Extract the (x, y) coordinate from the center of the cell holding the provided text.  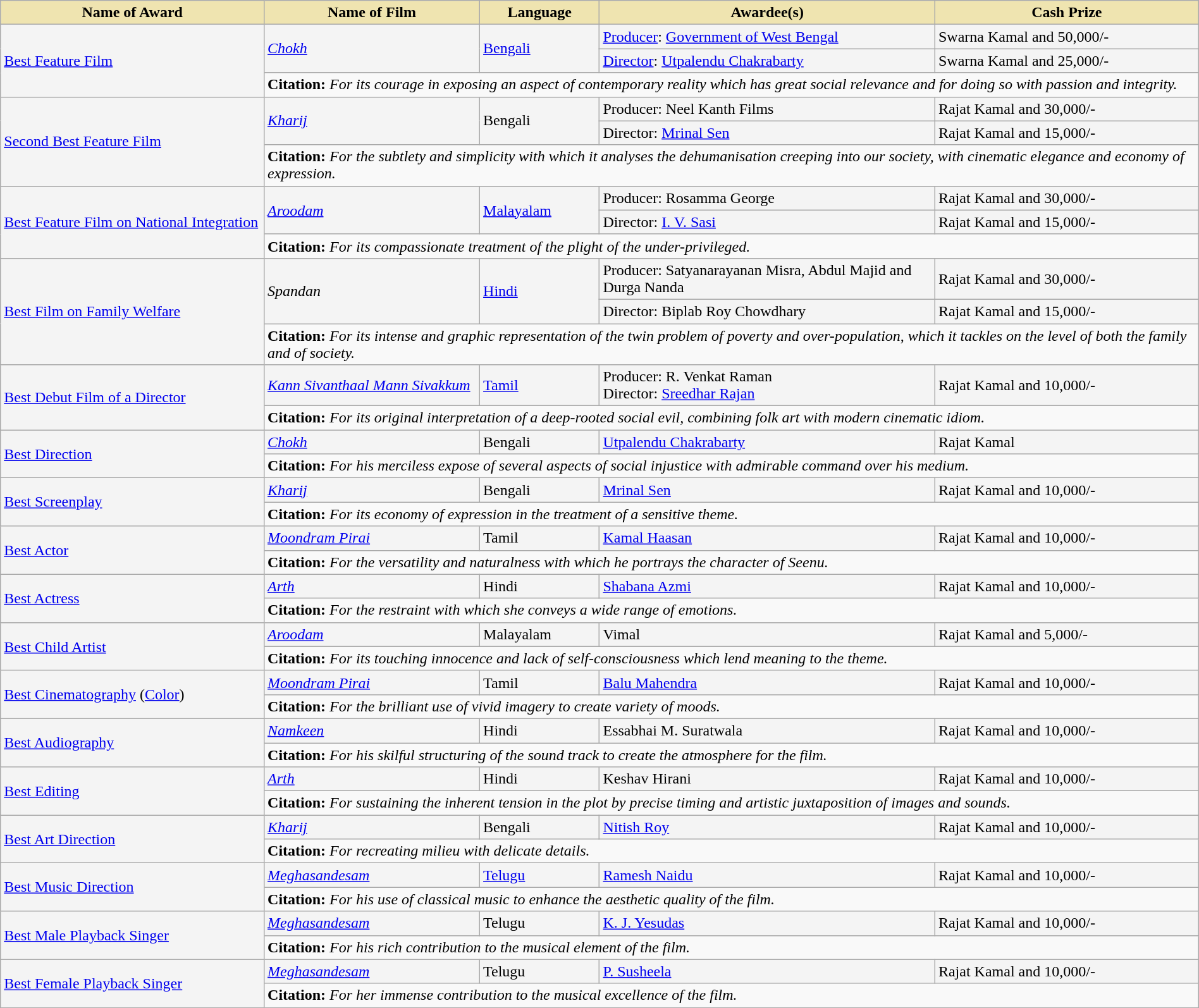
Citation: For its touching innocence and lack of self-consciousness which lend meaning to the theme. (732, 658)
Best Feature Film on National Integration (133, 222)
Citation: For recreating milieu with delicate details. (732, 851)
Utpalendu Chakrabarty (767, 442)
Nitish Roy (767, 827)
Producer: Neel Kanth Films (767, 109)
Kann Sivanthaal Mann Sivakkum (372, 386)
Essabhai M. Suratwala (767, 730)
Best Music Direction (133, 887)
Best Audiography (133, 742)
Citation: For his merciless expose of several aspects of social injustice with admirable command over his medium. (732, 466)
Producer: Satyanarayanan Misra, Abdul Majid and Durga Nanda (767, 278)
Director: Biplab Roy Chowdhary (767, 311)
Best Actor (133, 550)
Awardee(s) (767, 13)
Name of Award (133, 13)
Name of Film (372, 13)
Best Child Artist (133, 646)
Citation: For its economy of expression in the treatment of a sensitive theme. (732, 514)
Best Debut Film of a Director (133, 397)
Citation: For its compassionate treatment of the plight of the under-privileged. (732, 246)
Director: I. V. Sasi (767, 222)
Spandan (372, 291)
Vimal (767, 634)
Mrinal Sen (767, 490)
Best Screenplay (133, 502)
Swarna Kamal and 25,000/- (1066, 61)
Namkeen (372, 730)
Best Editing (133, 791)
Citation: For the restraint with which she conveys a wide range of emotions. (732, 610)
Citation: For the versatility and naturalness with which he portrays the character of Seenu. (732, 562)
Best Male Playback Singer (133, 935)
Producer: R. Venkat RamanDirector: Sreedhar Rajan (767, 386)
Language (540, 13)
Director: Mrinal Sen (767, 133)
Producer: Government of West Bengal (767, 37)
Rajat Kamal (1066, 442)
Ramesh Naidu (767, 875)
P. Susheela (767, 971)
Citation: For its original interpretation of a deep-rooted social evil, combining folk art with modern cinematic idiom. (732, 418)
Cash Prize (1066, 13)
Producer: Rosamma George (767, 198)
Citation: For his rich contribution to the musical element of the film. (732, 947)
Citation: For the brilliant use of vivid imagery to create variety of moods. (732, 706)
Citation: For its courage in exposing an aspect of contemporary reality which has great social relevance and for doing so with passion and integrity. (732, 85)
Best Cinematography (Color) (133, 694)
Citation: For his skilful structuring of the sound track to create the atmosphere for the film. (732, 754)
Best Direction (133, 454)
Best Actress (133, 598)
K. J. Yesudas (767, 923)
Keshav Hirani (767, 779)
Director: Utpalendu Chakrabarty (767, 61)
Best Art Direction (133, 839)
Citation: For sustaining the inherent tension in the plot by precise timing and artistic juxtaposition of images and sounds. (732, 803)
Citation: For her immense contribution to the musical excellence of the film. (732, 995)
Best Film on Family Welfare (133, 311)
Shabana Azmi (767, 586)
Rajat Kamal and 5,000/- (1066, 634)
Kamal Haasan (767, 538)
Best Female Playback Singer (133, 983)
Best Feature Film (133, 61)
Second Best Feature Film (133, 142)
Citation: For his use of classical music to enhance the aesthetic quality of the film. (732, 899)
Balu Mahendra (767, 682)
Swarna Kamal and 50,000/- (1066, 37)
